Scan for the cell matching the given text and deliver its (X, Y) coordinate at center. 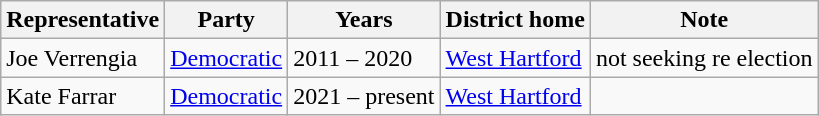
2011 – 2020 (364, 58)
Joe Verrengia (83, 58)
Years (364, 20)
Party (226, 20)
Note (704, 20)
District home (515, 20)
Kate Farrar (83, 96)
Representative (83, 20)
not seeking re election (704, 58)
2021 – present (364, 96)
